For the text-containing cell, return its midpoint in [x, y] coordinate format. 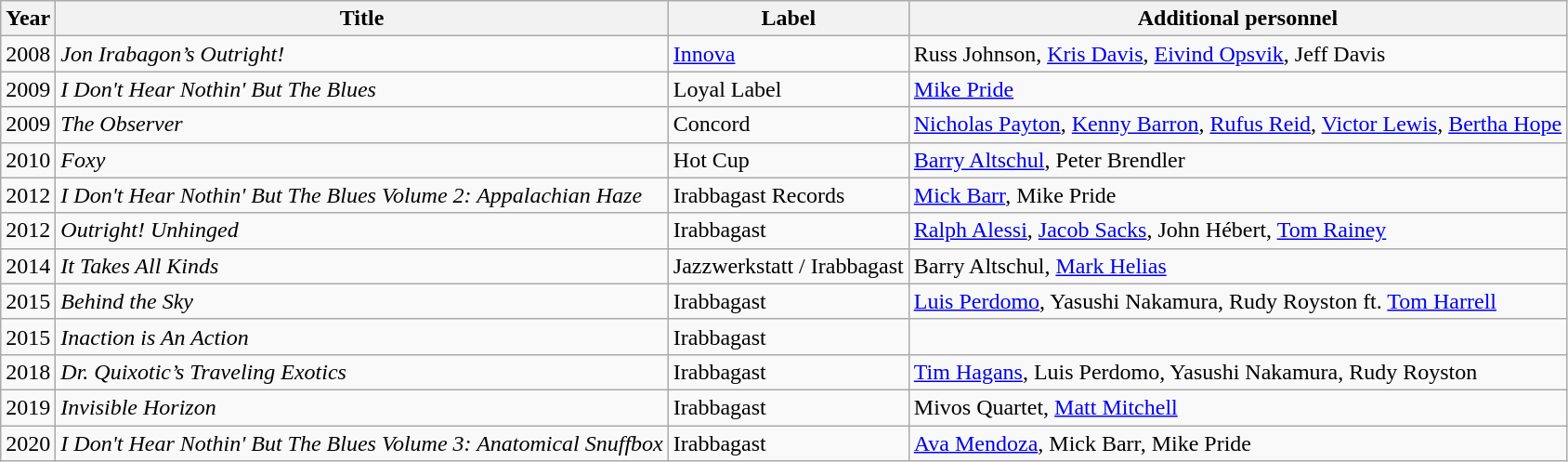
I Don't Hear Nothin' But The Blues [362, 89]
Barry Altschul, Peter Brendler [1237, 160]
I Don't Hear Nothin' But The Blues Volume 2: Appalachian Haze [362, 195]
Inaction is An Action [362, 337]
I Don't Hear Nothin' But The Blues Volume 3: Anatomical Snuffbox [362, 443]
2019 [28, 407]
Loyal Label [788, 89]
Title [362, 19]
Jazzwerkstatt / Irabbagast [788, 266]
Ralph Alessi, Jacob Sacks, John Hébert, Tom Rainey [1237, 231]
2020 [28, 443]
Luis Perdomo, Yasushi Nakamura, Rudy Royston ft. Tom Harrell [1237, 301]
It Takes All Kinds [362, 266]
Outright! Unhinged [362, 231]
The Observer [362, 125]
Nicholas Payton, Kenny Barron, Rufus Reid, Victor Lewis, Bertha Hope [1237, 125]
Innova [788, 54]
Irabbagast Records [788, 195]
Foxy [362, 160]
Label [788, 19]
Mike Pride [1237, 89]
Barry Altschul, Mark Helias [1237, 266]
Dr. Quixotic’s Traveling Exotics [362, 372]
Hot Cup [788, 160]
Mivos Quartet, Matt Mitchell [1237, 407]
2018 [28, 372]
Behind the Sky [362, 301]
Ava Mendoza, Mick Barr, Mike Pride [1237, 443]
Mick Barr, Mike Pride [1237, 195]
2008 [28, 54]
2010 [28, 160]
2014 [28, 266]
Additional personnel [1237, 19]
Tim Hagans, Luis Perdomo, Yasushi Nakamura, Rudy Royston [1237, 372]
Year [28, 19]
Invisible Horizon [362, 407]
Russ Johnson, Kris Davis, Eivind Opsvik, Jeff Davis [1237, 54]
Concord [788, 125]
Jon Irabagon’s Outright! [362, 54]
